Detect which cell encompasses the target text, then output its (X, Y) center coordinate. 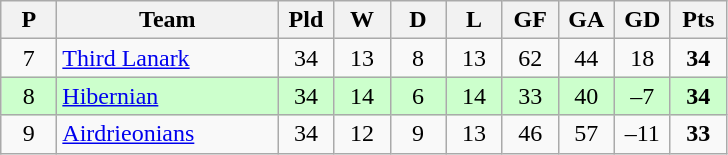
P (29, 20)
GA (586, 20)
18 (642, 58)
40 (586, 96)
Team (168, 20)
GF (530, 20)
44 (586, 58)
Hibernian (168, 96)
7 (29, 58)
Pld (306, 20)
46 (530, 134)
D (418, 20)
Pts (698, 20)
GD (642, 20)
W (362, 20)
Airdrieonians (168, 134)
–11 (642, 134)
Third Lanark (168, 58)
57 (586, 134)
–7 (642, 96)
L (474, 20)
6 (418, 96)
12 (362, 134)
62 (530, 58)
